Scan for the cell matching the given text and deliver its (x, y) coordinate at center. 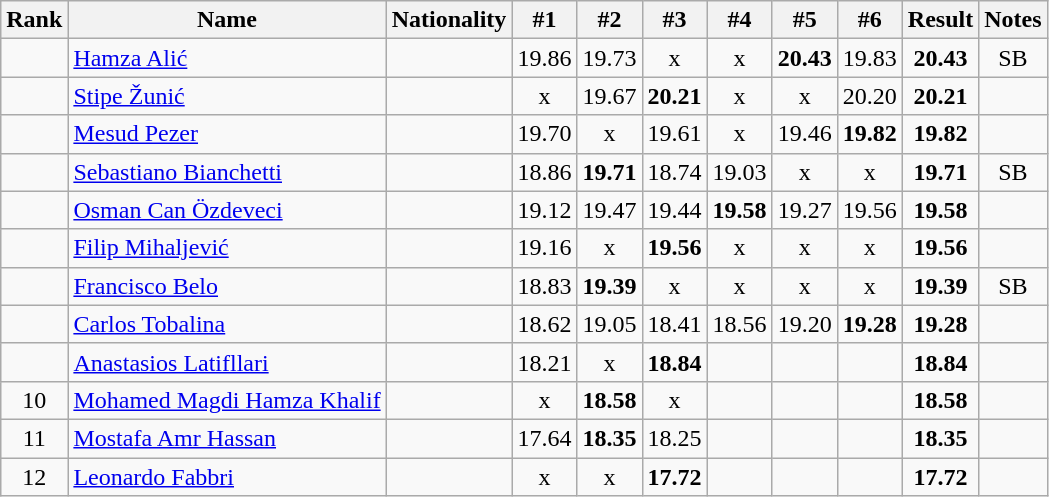
Nationality (449, 20)
18.41 (674, 324)
19.20 (804, 324)
18.62 (544, 324)
Stipe Žunić (227, 96)
19.47 (610, 210)
Carlos Tobalina (227, 324)
18.25 (674, 438)
10 (34, 400)
20.20 (870, 96)
Osman Can Özdeveci (227, 210)
19.86 (544, 58)
19.12 (544, 210)
19.44 (674, 210)
Mesud Pezer (227, 134)
Mostafa Amr Hassan (227, 438)
19.27 (804, 210)
#2 (610, 20)
17.64 (544, 438)
#1 (544, 20)
Mohamed Magdi Hamza Khalif (227, 400)
Filip Mihaljević (227, 248)
#4 (740, 20)
#5 (804, 20)
#6 (870, 20)
19.70 (544, 134)
18.74 (674, 172)
12 (34, 477)
19.67 (610, 96)
Result (940, 20)
18.21 (544, 362)
#3 (674, 20)
19.73 (610, 58)
18.86 (544, 172)
19.16 (544, 248)
Leonardo Fabbri (227, 477)
18.83 (544, 286)
19.83 (870, 58)
Hamza Alić (227, 58)
11 (34, 438)
19.05 (610, 324)
Sebastiano Bianchetti (227, 172)
Rank (34, 20)
Anastasios Latifllari (227, 362)
18.56 (740, 324)
Name (227, 20)
19.03 (740, 172)
Notes (1013, 20)
19.46 (804, 134)
19.61 (674, 134)
Francisco Belo (227, 286)
